Locate the cell with the specified text and output its [x, y] center coordinate. 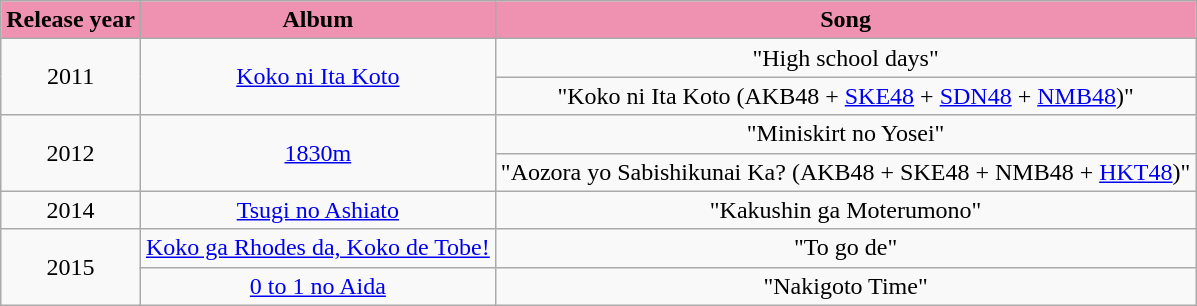
"High school days" [846, 58]
2014 [71, 210]
"Aozora yo Sabishikunai Ka? (AKB48 + SKE48 + NMB48 + HKT48)" [846, 172]
Tsugi no Ashiato [318, 210]
Release year [71, 20]
"To go de" [846, 248]
"Koko ni Ita Koto (AKB48 + SKE48 + SDN48 + NMB48)" [846, 96]
1830m [318, 153]
Koko ni Ita Koto [318, 77]
"Kakushin ga Moterumono" [846, 210]
2012 [71, 153]
2015 [71, 267]
Album [318, 20]
Koko ga Rhodes da, Koko de Tobe! [318, 248]
"Nakigoto Time" [846, 286]
Song [846, 20]
0 to 1 no Aida [318, 286]
2011 [71, 77]
"Miniskirt no Yosei" [846, 134]
